Determine the (x, y) coordinate at the center of the cell enclosing the given text.  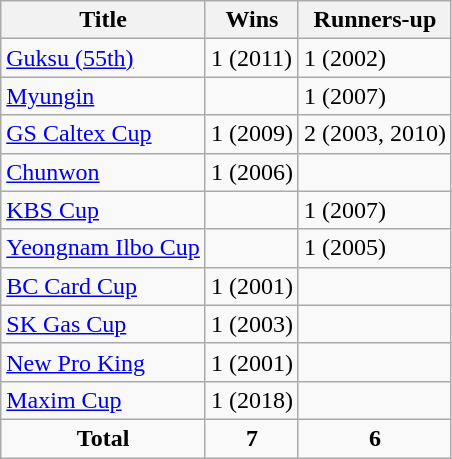
2 (2003, 2010) (374, 134)
Title (104, 20)
Guksu (55th) (104, 58)
1 (2009) (252, 134)
BC Card Cup (104, 286)
Yeongnam Ilbo Cup (104, 248)
GS Caltex Cup (104, 134)
Chunwon (104, 172)
6 (374, 438)
KBS Cup (104, 210)
1 (2011) (252, 58)
1 (2006) (252, 172)
Total (104, 438)
Myungin (104, 96)
1 (2018) (252, 400)
7 (252, 438)
1 (2002) (374, 58)
New Pro King (104, 362)
1 (2005) (374, 248)
Wins (252, 20)
1 (2003) (252, 324)
Runners-up (374, 20)
SK Gas Cup (104, 324)
Maxim Cup (104, 400)
